For the text-containing cell, return its midpoint in [x, y] coordinate format. 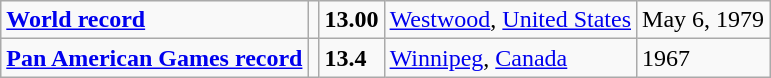
Winnipeg, Canada [510, 58]
13.4 [352, 58]
Pan American Games record [154, 58]
World record [154, 20]
13.00 [352, 20]
May 6, 1979 [704, 20]
Westwood, United States [510, 20]
1967 [704, 58]
